Pinpoint the cell where the given text exists, returning its (x, y) midpoint coordinate. 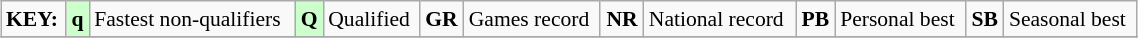
Q (309, 19)
Seasonal best (1070, 19)
Personal best (900, 19)
National record (720, 19)
Fastest non-qualifiers (192, 19)
Games record (532, 19)
NR (622, 19)
SB (985, 19)
GR (442, 19)
Qualified (371, 19)
q (78, 19)
PB (816, 19)
KEY: (34, 19)
